Locate the cell with the specified text and output its [x, y] center coordinate. 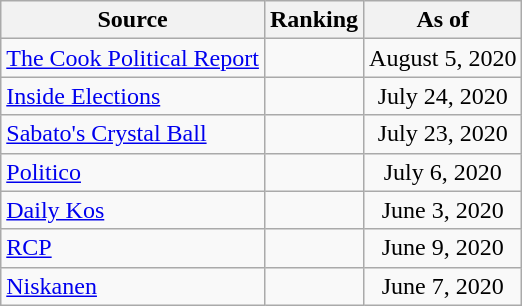
Inside Elections [133, 96]
Niskanen [133, 286]
Sabato's Crystal Ball [133, 134]
June 9, 2020 [443, 248]
July 24, 2020 [443, 96]
June 7, 2020 [443, 286]
As of [443, 20]
July 23, 2020 [443, 134]
Source [133, 20]
Ranking [314, 20]
Daily Kos [133, 210]
June 3, 2020 [443, 210]
July 6, 2020 [443, 172]
August 5, 2020 [443, 58]
RCP [133, 248]
The Cook Political Report [133, 58]
Politico [133, 172]
